From the cell containing the given text, extract its center point as (X, Y) coordinate. 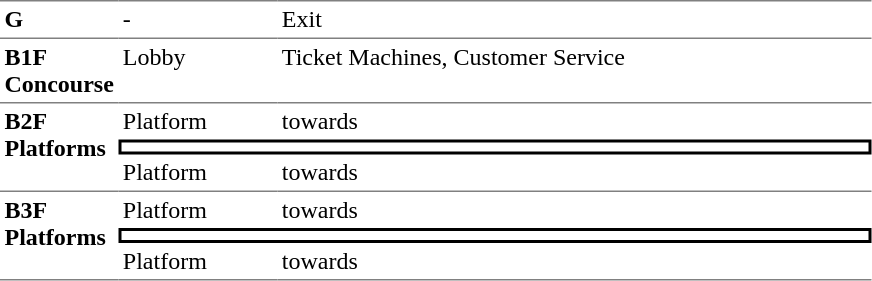
B1FConcourse (59, 71)
- (198, 19)
Lobby (198, 71)
Ticket Machines, Customer Service (574, 71)
B3F Platforms (59, 236)
G (59, 19)
B2F Platforms (59, 148)
Exit (574, 19)
